Pinpoint the cell where the given text exists, returning its (X, Y) midpoint coordinate. 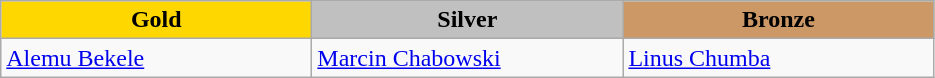
Marcin Chabowski (468, 58)
Linus Chumba (778, 58)
Bronze (778, 20)
Alemu Bekele (156, 58)
Silver (468, 20)
Gold (156, 20)
